Pinpoint the cell where the given text exists, returning its (X, Y) midpoint coordinate. 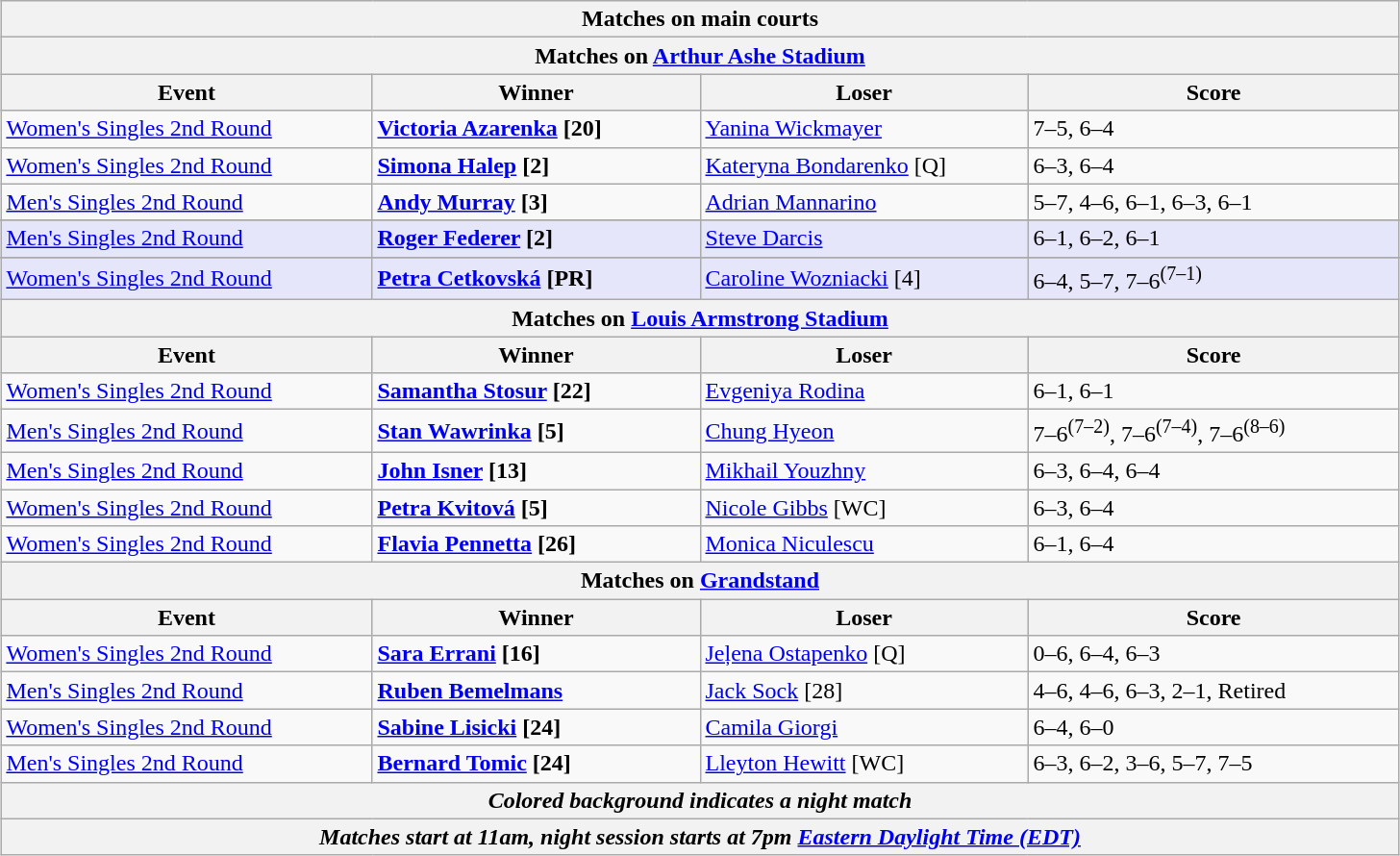
6–1, 6–1 (1213, 391)
Andy Murray [3] (537, 202)
Steve Darcis (863, 239)
Flavia Pennetta [26] (537, 544)
6–4, 5–7, 7–6(7–1) (1213, 279)
John Isner [13] (537, 470)
Yanina Wickmayer (863, 129)
7–5, 6–4 (1213, 129)
Mikhail Youzhny (863, 470)
Colored background indicates a night match (700, 800)
Samantha Stosur [22] (537, 391)
Roger Federer [2] (537, 239)
Jeļena Ostapenko [Q] (863, 654)
Nicole Gibbs [WC] (863, 508)
0–6, 6–4, 6–3 (1213, 654)
Victoria Azarenka [20] (537, 129)
Matches on main courts (700, 19)
Sara Errani [16] (537, 654)
Matches start at 11am, night session starts at 7pm Eastern Daylight Time (EDT) (700, 837)
Kateryna Bondarenko [Q] (863, 165)
6–3, 6–4, 6–4 (1213, 470)
Evgeniya Rodina (863, 391)
6–1, 6–4 (1213, 544)
Matches on Grandstand (700, 581)
Jack Sock [28] (863, 691)
Petra Kvitová [5] (537, 508)
Sabine Lisicki [24] (537, 727)
Matches on Arthur Ashe Stadium (700, 56)
Ruben Bemelmans (537, 691)
Adrian Mannarino (863, 202)
6–3, 6–2, 3–6, 5–7, 7–5 (1213, 764)
Monica Niculescu (863, 544)
6–1, 6–2, 6–1 (1213, 239)
Bernard Tomic [24] (537, 764)
Simona Halep [2] (537, 165)
6–4, 6–0 (1213, 727)
Chung Hyeon (863, 431)
Lleyton Hewitt [WC] (863, 764)
Caroline Wozniacki [4] (863, 279)
5–7, 4–6, 6–1, 6–3, 6–1 (1213, 202)
Camila Giorgi (863, 727)
Stan Wawrinka [5] (537, 431)
7–6(7–2), 7–6(7–4), 7–6(8–6) (1213, 431)
Matches on Louis Armstrong Stadium (700, 318)
Petra Cetkovská [PR] (537, 279)
4–6, 4–6, 6–3, 2–1, Retired (1213, 691)
